Identify which cell holds the provided text, then report its [x, y] central coordinate. 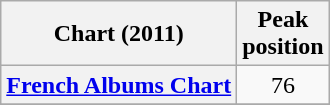
French Albums Chart [119, 85]
76 [283, 85]
Chart (2011) [119, 34]
Peakposition [283, 34]
